Scan for the cell matching the given text and deliver its [X, Y] coordinate at center. 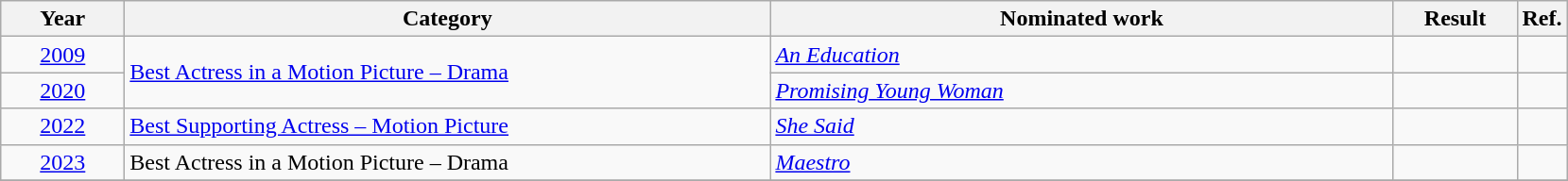
Ref. [1542, 19]
2022 [62, 126]
Promising Young Woman [1081, 90]
Maestro [1081, 162]
Category [448, 19]
2023 [62, 162]
She Said [1081, 126]
2020 [62, 90]
Result [1456, 19]
Year [62, 19]
An Education [1081, 55]
Nominated work [1081, 19]
Best Supporting Actress – Motion Picture [448, 126]
2009 [62, 55]
